Provide the (X, Y) coordinate of the cell's center where the given text is located.  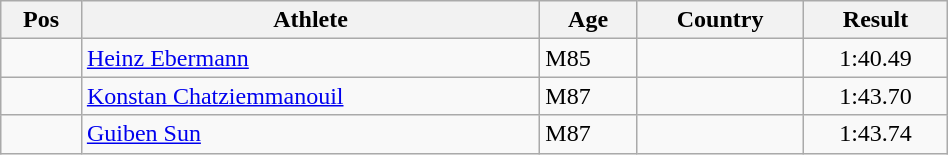
M85 (588, 58)
Heinz Ebermann (310, 58)
Country (720, 20)
Pos (42, 20)
1:43.70 (876, 96)
Athlete (310, 20)
Guiben Sun (310, 134)
1:40.49 (876, 58)
Age (588, 20)
Result (876, 20)
1:43.74 (876, 134)
Konstan Chatziemmanouil (310, 96)
